Return the [X, Y] coordinate for the center point of the cell that contains the specified text.  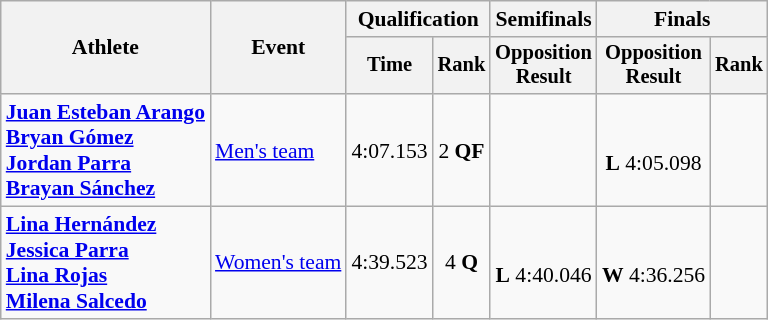
4:07.153 [389, 150]
W 4:36.256 [654, 263]
Event [278, 48]
Time [389, 66]
Qualification [418, 19]
L 4:05.098 [654, 150]
Men's team [278, 150]
Juan Esteban ArangoBryan GómezJordan ParraBrayan Sánchez [106, 150]
L 4:40.046 [544, 263]
Semifinals [544, 19]
4:39.523 [389, 263]
2 QF [462, 150]
4 Q [462, 263]
Finals [682, 19]
Athlete [106, 48]
Lina HernándezJessica ParraLina RojasMilena Salcedo [106, 263]
Women's team [278, 263]
